Detect which cell encompasses the target text, then output its [x, y] center coordinate. 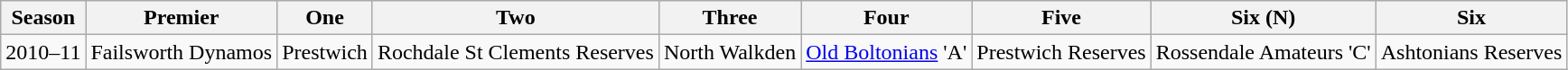
Prestwich [325, 52]
Season [43, 18]
Rochdale St Clements Reserves [515, 52]
Two [515, 18]
One [325, 18]
Old Boltonians 'A' [887, 52]
Six [1471, 18]
North Walkden [730, 52]
Rossendale Amateurs 'C' [1263, 52]
Six (N) [1263, 18]
Five [1061, 18]
Ashtonians Reserves [1471, 52]
Prestwich Reserves [1061, 52]
Three [730, 18]
Failsworth Dynamos [182, 52]
2010–11 [43, 52]
Four [887, 18]
Premier [182, 18]
